Output the (X, Y) coordinate of the center of the cell containing the given text.  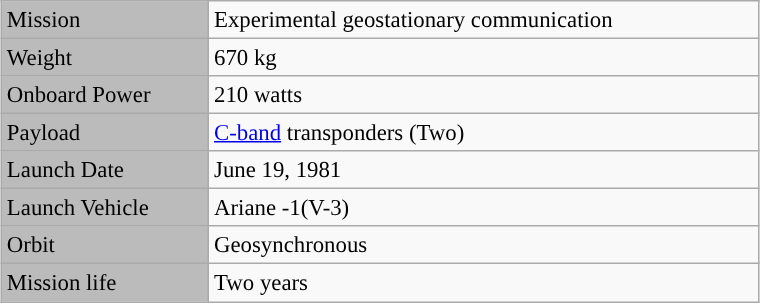
Payload (106, 133)
Weight (106, 58)
210 watts (484, 95)
Orbit (106, 245)
Two years (484, 283)
June 19, 1981 (484, 170)
Geosynchronous (484, 245)
670 kg (484, 58)
Launch Date (106, 170)
Ariane -1(V-3) (484, 208)
Mission life (106, 283)
Experimental geostationary communication (484, 20)
Onboard Power (106, 95)
C-band transponders (Two) (484, 133)
Launch Vehicle (106, 208)
Mission (106, 20)
